Scan for the cell matching the given text and deliver its [x, y] coordinate at center. 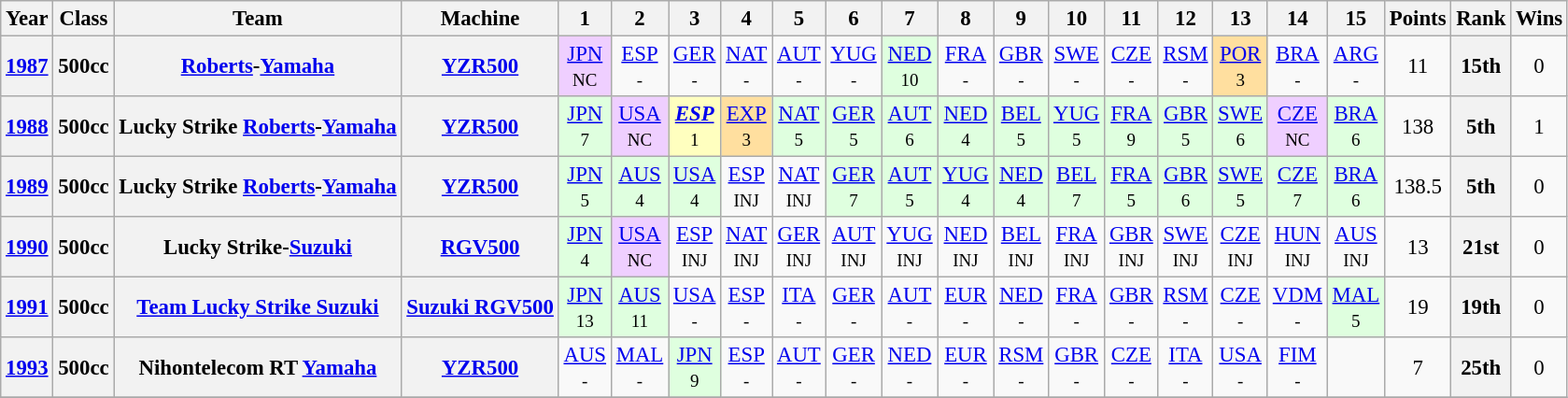
AUS4 [639, 187]
ESP1 [695, 127]
10 [1077, 19]
JPN13 [585, 308]
AUSINJ [1356, 247]
GBR6 [1186, 187]
RGV500 [480, 247]
GBR5 [1186, 127]
6 [854, 19]
Team [258, 19]
NEDINJ [966, 247]
Roberts-Yamaha [258, 67]
SWE5 [1240, 187]
Class [84, 19]
USA- [695, 308]
JPN7 [585, 127]
AUT5 [910, 187]
ARG- [1356, 67]
7 [910, 19]
Wins [1539, 19]
NAT5 [799, 127]
CZE7 [1297, 187]
GER5 [854, 127]
9 [1022, 19]
YUG4 [966, 187]
YUG- [854, 67]
Suzuki RGV500 [480, 308]
19 [1418, 308]
Team Lucky Strike Suzuki [258, 308]
15th [1481, 67]
FRA9 [1132, 127]
USA4 [695, 187]
Lucky Strike-Suzuki [258, 247]
SWEINJ [1186, 247]
14 [1297, 19]
GERINJ [799, 247]
VDM- [1297, 308]
HUNINJ [1297, 247]
FRAINJ [1077, 247]
3 [695, 19]
21st [1481, 247]
ITA- [799, 308]
CZENC [1297, 127]
1991 [27, 308]
AUTINJ [854, 247]
Machine [480, 19]
15 [1356, 19]
19th [1481, 308]
138.5 [1418, 187]
138 [1418, 127]
BRA- [1297, 67]
NED- [1022, 308]
FRA5 [1132, 187]
EUR- [966, 308]
POR3 [1240, 67]
BEL7 [1077, 187]
NAT- [747, 67]
GER7 [854, 187]
1987 [27, 67]
YUG5 [1077, 127]
4 [747, 19]
AUS11 [639, 308]
8 [966, 19]
JPNNC [585, 67]
NED10 [910, 67]
Year [27, 19]
JPN5 [585, 187]
JPN4 [585, 247]
SWE6 [1240, 127]
1989 [27, 187]
GBRINJ [1132, 247]
Rank [1481, 19]
SWE- [1077, 67]
EXP3 [747, 127]
YUGINJ [910, 247]
2 [639, 19]
1988 [27, 127]
1990 [27, 247]
CZEINJ [1240, 247]
BEL5 [1022, 127]
BELINJ [1022, 247]
Points [1418, 19]
12 [1186, 19]
MAL5 [1356, 308]
AUT6 [910, 127]
5 [799, 19]
